Capture the cell that displays the provided text and extract its [X, Y] central coordinate. 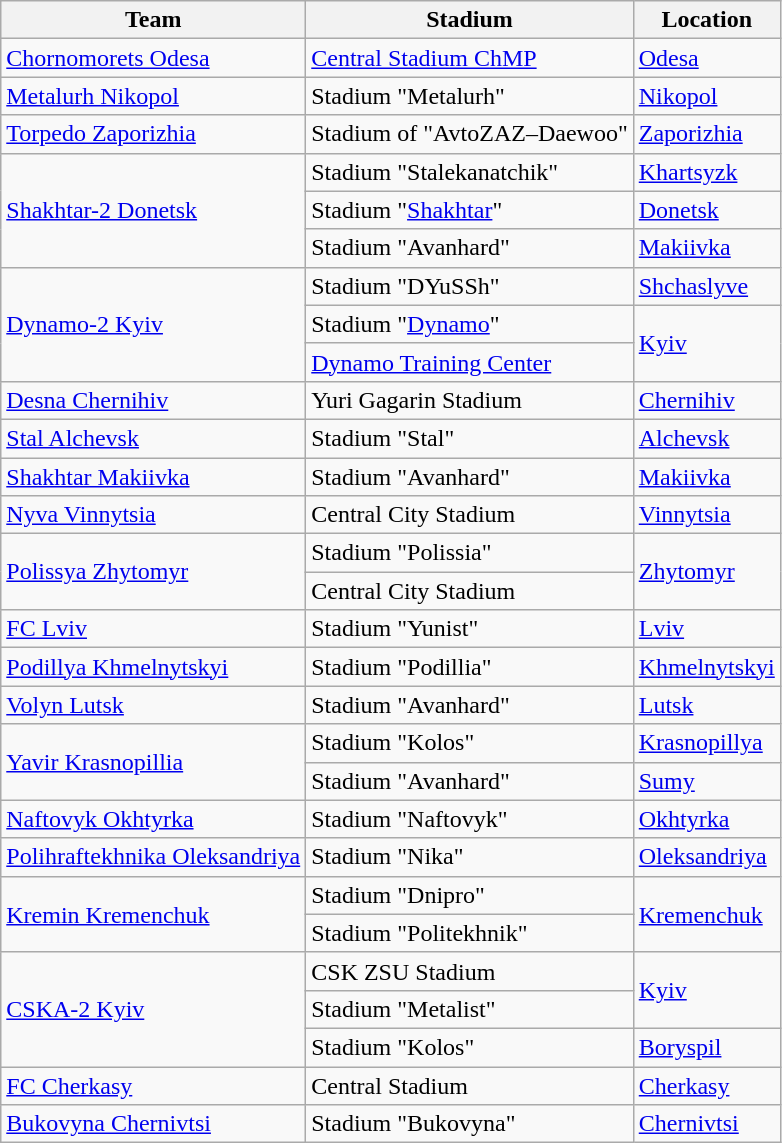
Stadium "Politekhnik" [470, 933]
Lviv [706, 629]
Shakhtar Makiivka [154, 477]
CSKA-2 Kyiv [154, 1009]
Zhytomyr [706, 572]
Shchaslyve [706, 286]
Chornomorets Odesa [154, 58]
Dynamo Training Center [470, 362]
Krasnopillya [706, 743]
Central Stadium [470, 1085]
Vinnytsia [706, 515]
Torpedo Zaporizhia [154, 134]
Stadium "Metalurh" [470, 96]
Yavir Krasnopillia [154, 762]
Stadium "Stalekanatchik" [470, 172]
Team [154, 20]
Khartsyzk [706, 172]
Stadium "Naftovyk" [470, 819]
Shakhtar-2 Donetsk [154, 210]
Oleksandriya [706, 857]
Stadium "Yunist" [470, 629]
Nyva Vinnytsia [154, 515]
Polihraftekhnika Oleksandriya [154, 857]
Podillya Khmelnytskyi [154, 667]
Polissya Zhytomyr [154, 572]
Stadium "Podillia" [470, 667]
Chernihiv [706, 400]
Donetsk [706, 210]
Kremin Kremenchuk [154, 914]
Stal Alchevsk [154, 438]
CSK ZSU Stadium [470, 971]
Stadium "Stal" [470, 438]
Stadium "Nika" [470, 857]
Stadium "Shakhtar" [470, 210]
Stadium "Dynamo" [470, 324]
Stadium "Polissia" [470, 553]
Khmelnytskyi [706, 667]
Nikopol [706, 96]
Stadium [470, 20]
Metalurh Nikopol [154, 96]
Stadium "Dnipro" [470, 895]
Stadium "DYuSSh" [470, 286]
Zaporizhia [706, 134]
Cherkasy [706, 1085]
Dynamo-2 Kyiv [154, 324]
Central Stadium ChMP [470, 58]
Desna Chernihiv [154, 400]
Boryspil [706, 1047]
Sumy [706, 781]
FC Cherkasy [154, 1085]
Location [706, 20]
Stadium of "AvtoZAZ–Daewoo" [470, 134]
Bukovyna Chernivtsi [154, 1124]
Yuri Gagarin Stadium [470, 400]
Odesa [706, 58]
Volyn Lutsk [154, 705]
Alchevsk [706, 438]
Stadium "Metalist" [470, 1009]
Chernivtsi [706, 1124]
Lutsk [706, 705]
Naftovyk Okhtyrka [154, 819]
Kremenchuk [706, 914]
FC Lviv [154, 629]
Okhtyrka [706, 819]
Stadium "Bukovyna" [470, 1124]
